From the cell containing the given text, extract its center point as (x, y) coordinate. 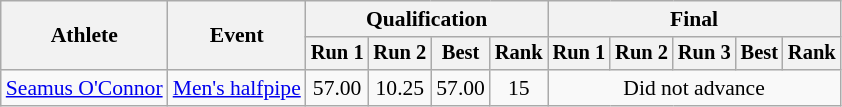
Event (237, 36)
Qualification (427, 19)
Men's halfpipe (237, 88)
15 (519, 88)
Athlete (84, 36)
Run 3 (704, 54)
Final (694, 19)
Did not advance (694, 88)
Seamus O'Connor (84, 88)
10.25 (400, 88)
